Return [X, Y] of the center of cell containing provided text 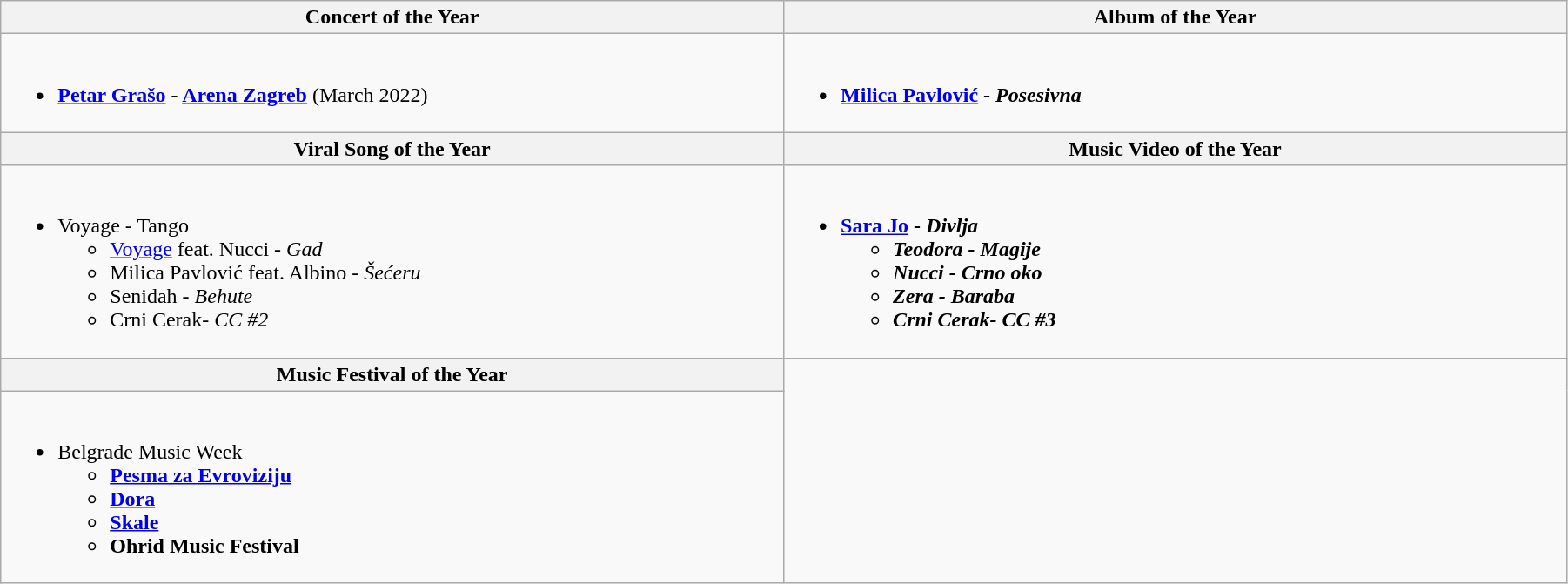
Album of the Year [1176, 17]
Music Festival of the Year [392, 374]
Music Video of the Year [1176, 149]
Milica Pavlović - Posesivna [1176, 84]
Petar Grašo - Arena Zagreb (March 2022) [392, 84]
Belgrade Music WeekPesma za EvrovizijuDoraSkaleOhrid Music Festival [392, 487]
Concert of the Year [392, 17]
Sara Jo - DivljaTeodora - MagijeNucci - Crno okoZera - BarabaCrni Cerak- CC #3 [1176, 261]
Viral Song of the Year [392, 149]
Voyage - TangoVoyage feat. Nucci - GadMilica Pavlović feat. Albino - ŠećeruSenidah - BehuteCrni Cerak- CC #2 [392, 261]
